Locate the cell with the specified text and output its (X, Y) center coordinate. 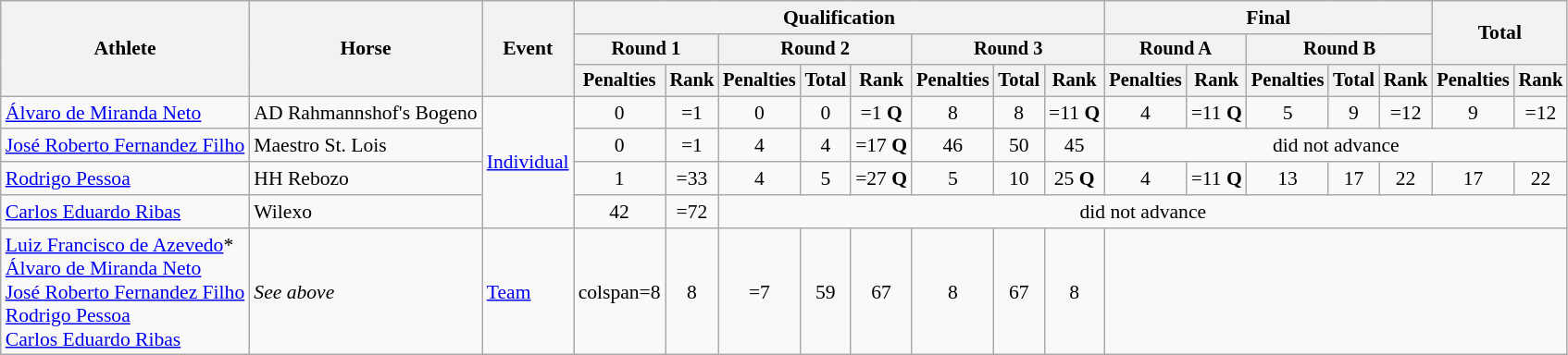
HH Rebozo (365, 178)
Athlete (126, 48)
Wilexo (365, 212)
1 (620, 178)
Individual (528, 162)
Round 3 (1008, 50)
=17 Q (881, 146)
José Roberto Fernandez Filho (126, 146)
Maestro St. Lois (365, 146)
AD Rahmannshof's Bogeno (365, 113)
45 (1074, 146)
25 Q (1074, 178)
46 (952, 146)
Final (1268, 18)
=1 Q (881, 113)
Rodrigo Pessoa (126, 178)
Round B (1339, 50)
=33 (692, 178)
=27 Q (881, 178)
Round A (1176, 50)
Carlos Eduardo Ribas (126, 212)
Event (528, 48)
50 (1018, 146)
=72 (692, 212)
13 (1288, 178)
10 (1018, 178)
Horse (365, 48)
Álvaro de Miranda Neto (126, 113)
Qualification (840, 18)
42 (620, 212)
Round 2 (815, 50)
Round 1 (646, 50)
